Pinpoint the cell where the given text exists, returning its [X, Y] midpoint coordinate. 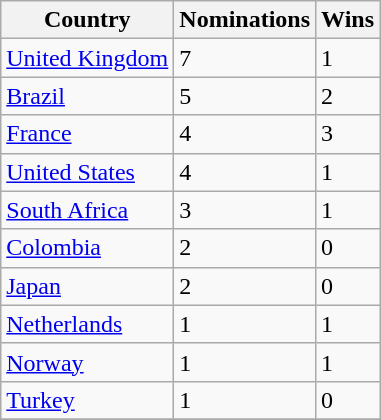
South Africa [88, 210]
United Kingdom [88, 58]
Wins [348, 20]
Norway [88, 362]
Turkey [88, 400]
Netherlands [88, 324]
United States [88, 172]
Brazil [88, 96]
Nominations [245, 20]
France [88, 134]
Country [88, 20]
Japan [88, 286]
7 [245, 58]
Colombia [88, 248]
5 [245, 96]
